Search for the cell housing the specified text and yield its [X, Y] center coordinate. 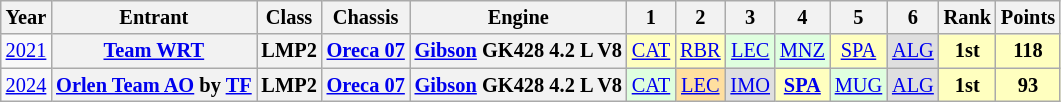
3 [750, 17]
5 [858, 17]
Points [1028, 17]
Orlen Team AO by TF [154, 85]
IMO [750, 85]
2 [700, 17]
93 [1028, 85]
2021 [26, 51]
Chassis [366, 17]
MNZ [802, 51]
Class [290, 17]
RBR [700, 51]
Year [26, 17]
4 [802, 17]
MUG [858, 85]
118 [1028, 51]
6 [913, 17]
Rank [968, 17]
1 [651, 17]
Engine [518, 17]
Team WRT [154, 51]
2024 [26, 85]
Entrant [154, 17]
